Locate the cell with the specified text and output its [x, y] center coordinate. 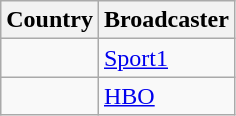
Sport1 [166, 58]
HBO [166, 96]
Broadcaster [166, 20]
Country [50, 20]
